Extract the [X, Y] coordinate from the center of the cell holding the provided text.  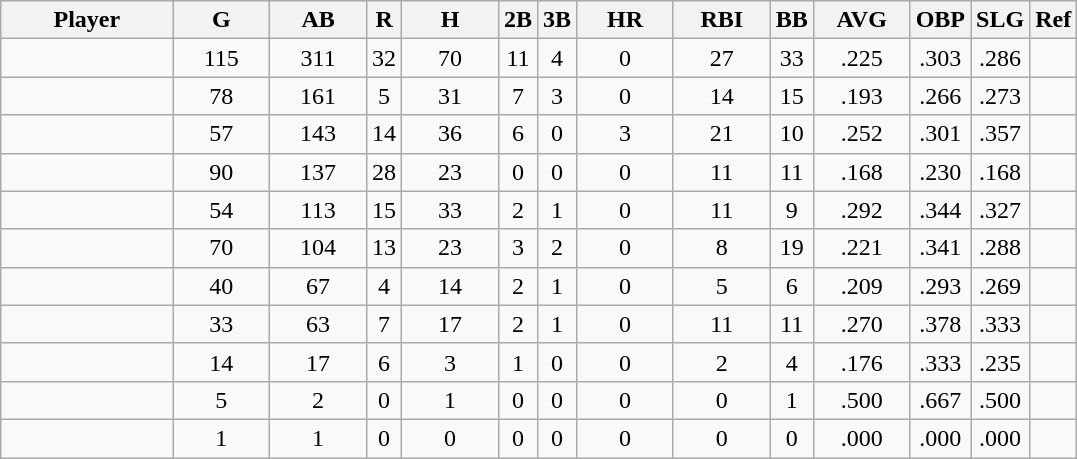
.341 [940, 248]
9 [792, 210]
.293 [940, 286]
27 [722, 58]
.303 [940, 58]
.230 [940, 172]
R [384, 20]
.193 [862, 96]
115 [222, 58]
137 [318, 172]
.176 [862, 362]
32 [384, 58]
21 [722, 134]
2B [518, 20]
54 [222, 210]
.286 [1000, 58]
.221 [862, 248]
40 [222, 286]
.273 [1000, 96]
AVG [862, 20]
28 [384, 172]
.288 [1000, 248]
OBP [940, 20]
.327 [1000, 210]
10 [792, 134]
104 [318, 248]
67 [318, 286]
AB [318, 20]
HR [626, 20]
13 [384, 248]
SLG [1000, 20]
.235 [1000, 362]
.252 [862, 134]
19 [792, 248]
Player [87, 20]
.270 [862, 324]
.209 [862, 286]
36 [450, 134]
.301 [940, 134]
.357 [1000, 134]
311 [318, 58]
.667 [940, 400]
143 [318, 134]
RBI [722, 20]
G [222, 20]
.344 [940, 210]
.269 [1000, 286]
H [450, 20]
.225 [862, 58]
.378 [940, 324]
31 [450, 96]
161 [318, 96]
BB [792, 20]
Ref [1054, 20]
78 [222, 96]
90 [222, 172]
3B [556, 20]
63 [318, 324]
113 [318, 210]
.292 [862, 210]
57 [222, 134]
.266 [940, 96]
8 [722, 248]
